Detect which cell encompasses the target text, then output its [X, Y] center coordinate. 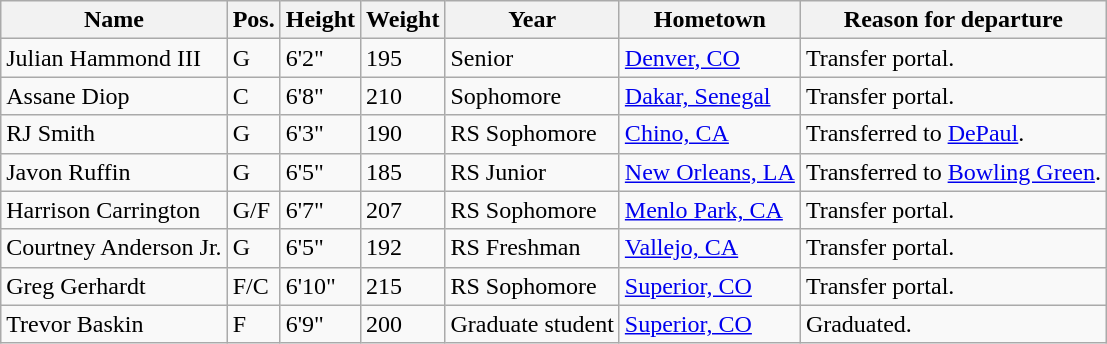
Name [114, 20]
185 [403, 172]
Menlo Park, CA [710, 210]
190 [403, 134]
F [254, 324]
207 [403, 210]
6'9" [320, 324]
F/C [254, 286]
6'7" [320, 210]
Year [532, 20]
Graduate student [532, 324]
Transferred to Bowling Green. [953, 172]
Assane Diop [114, 96]
6'10" [320, 286]
Pos. [254, 20]
210 [403, 96]
6'2" [320, 58]
Vallejo, CA [710, 248]
RS Freshman [532, 248]
6'8" [320, 96]
Chino, CA [710, 134]
215 [403, 286]
Transferred to DePaul. [953, 134]
Reason for departure [953, 20]
Dakar, Senegal [710, 96]
Weight [403, 20]
195 [403, 58]
Greg Gerhardt [114, 286]
RJ Smith [114, 134]
192 [403, 248]
200 [403, 324]
C [254, 96]
Senior [532, 58]
Sophomore [532, 96]
Harrison Carrington [114, 210]
Trevor Baskin [114, 324]
Height [320, 20]
Hometown [710, 20]
6'3" [320, 134]
Graduated. [953, 324]
Courtney Anderson Jr. [114, 248]
Julian Hammond III [114, 58]
New Orleans, LA [710, 172]
RS Junior [532, 172]
G/F [254, 210]
Javon Ruffin [114, 172]
Denver, CO [710, 58]
